For the text-containing cell, return its midpoint in (x, y) coordinate format. 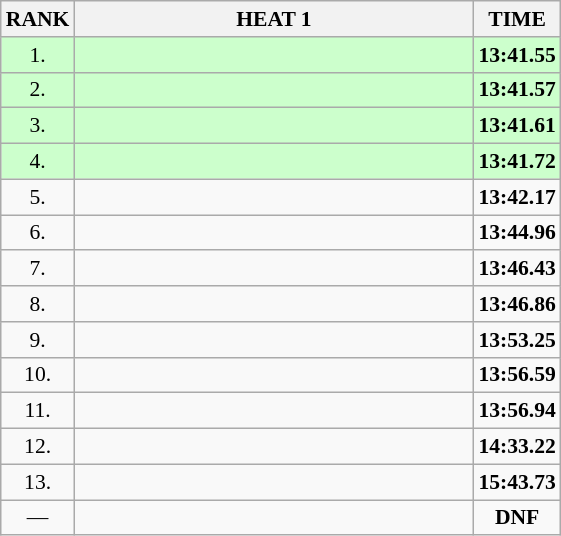
15:43.73 (516, 482)
13:42.17 (516, 197)
10. (38, 375)
8. (38, 304)
5. (38, 197)
7. (38, 269)
12. (38, 447)
13:53.25 (516, 340)
HEAT 1 (274, 19)
13:46.43 (516, 269)
14:33.22 (516, 447)
11. (38, 411)
13:46.86 (516, 304)
9. (38, 340)
TIME (516, 19)
13. (38, 482)
DNF (516, 518)
3. (38, 126)
13:41.55 (516, 55)
— (38, 518)
6. (38, 233)
4. (38, 162)
RANK (38, 19)
13:41.57 (516, 90)
13:44.96 (516, 233)
13:56.59 (516, 375)
13:56.94 (516, 411)
1. (38, 55)
13:41.61 (516, 126)
13:41.72 (516, 162)
2. (38, 90)
